For the text-containing cell, return its midpoint in (x, y) coordinate format. 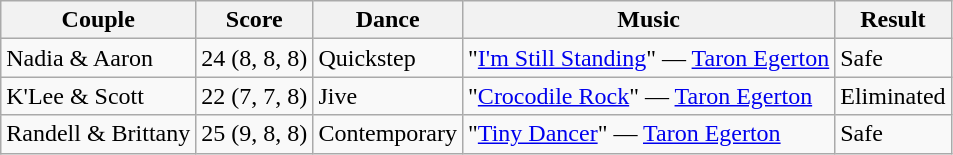
25 (9, 8, 8) (254, 134)
Result (893, 20)
Randell & Brittany (98, 134)
Nadia & Aaron (98, 58)
"Tiny Dancer" — Taron Egerton (649, 134)
24 (8, 8, 8) (254, 58)
Dance (388, 20)
Quickstep (388, 58)
Eliminated (893, 96)
Music (649, 20)
Score (254, 20)
"Crocodile Rock" — Taron Egerton (649, 96)
Jive (388, 96)
22 (7, 7, 8) (254, 96)
Couple (98, 20)
"I'm Still Standing" — Taron Egerton (649, 58)
K'Lee & Scott (98, 96)
Contemporary (388, 134)
